Pinpoint the cell where the given text exists, returning its [x, y] midpoint coordinate. 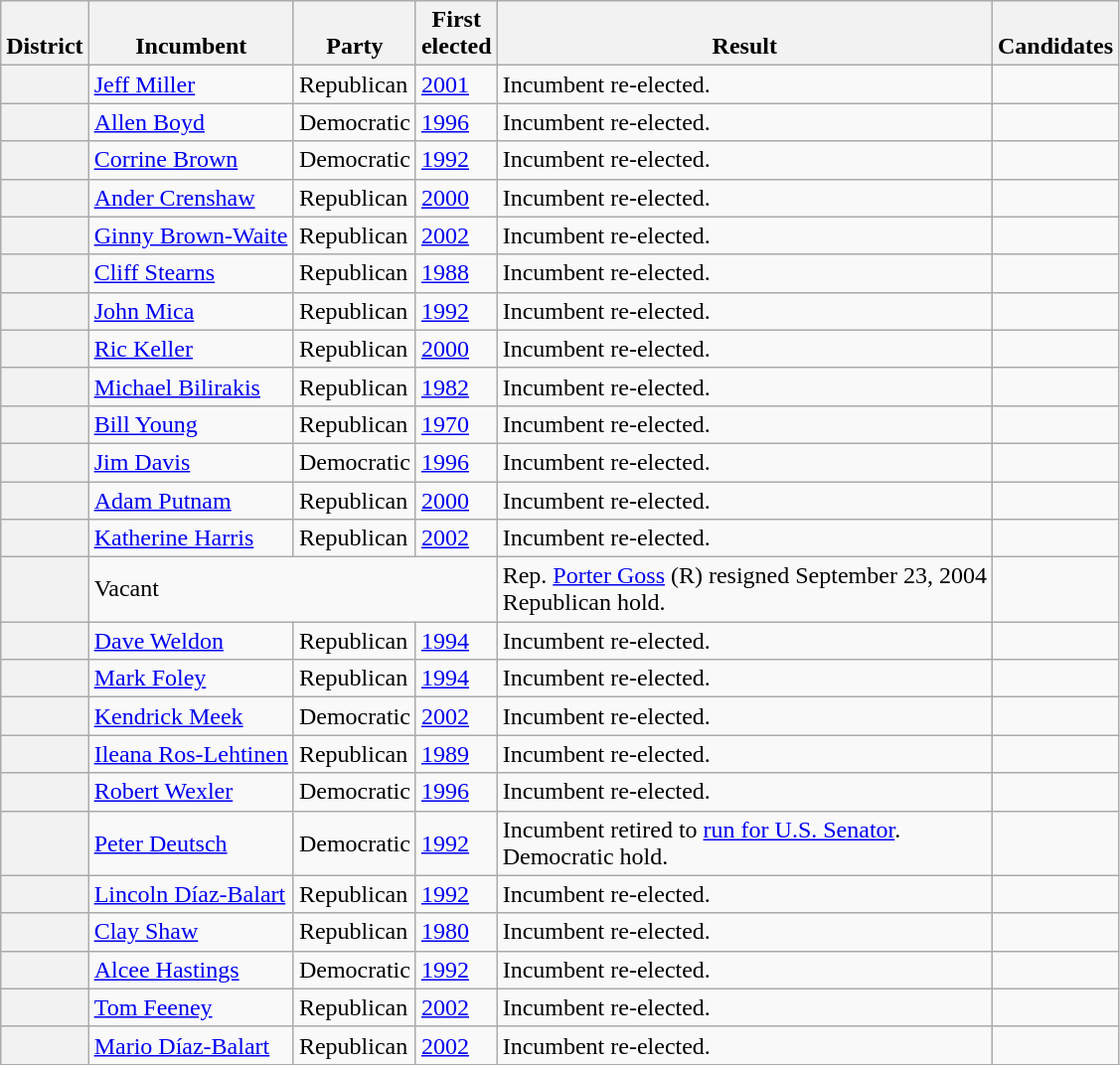
Robert Wexler [191, 792]
1970 [456, 424]
1988 [456, 273]
Incumbent retired to run for U.S. Senator. Democratic hold. [744, 842]
Result [744, 34]
2001 [456, 84]
Ander Crenshaw [191, 198]
Rep. Porter Goss (R) resigned September 23, 2004Republican hold. [744, 590]
John Mica [191, 311]
Incumbent [191, 34]
Ileana Ros-Lehtinen [191, 754]
Cliff Stearns [191, 273]
Jeff Miller [191, 84]
Tom Feeney [191, 1007]
Katherine Harris [191, 538]
Firstelected [456, 34]
Party [354, 34]
Ginny Brown-Waite [191, 235]
Alcee Hastings [191, 970]
Candidates [1055, 34]
Mark Foley [191, 679]
Ric Keller [191, 349]
1982 [456, 386]
Peter Deutsch [191, 842]
1980 [456, 932]
Kendrick Meek [191, 716]
Lincoln Díaz-Balart [191, 894]
Clay Shaw [191, 932]
Allen Boyd [191, 122]
Dave Weldon [191, 641]
Vacant [292, 590]
Mario Díaz-Balart [191, 1045]
1989 [456, 754]
Adam Putnam [191, 500]
Corrine Brown [191, 160]
District [45, 34]
Bill Young [191, 424]
Michael Bilirakis [191, 386]
Jim Davis [191, 462]
